Locate the cell with the specified text and output its (x, y) center coordinate. 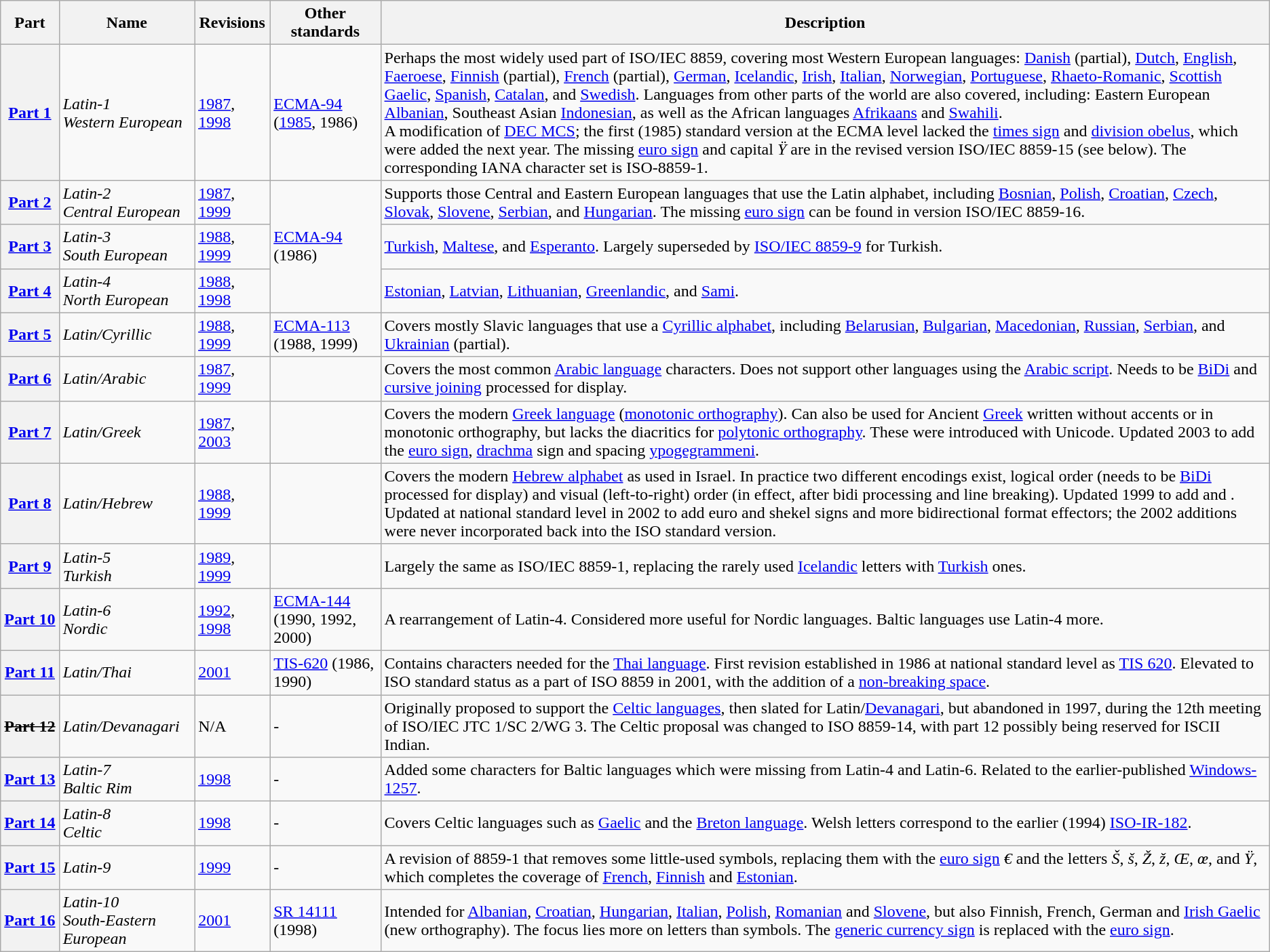
Latin/Thai (126, 673)
Latin-9 (126, 868)
Part 8 (30, 503)
1987, 2003 (232, 432)
Turkish, Maltese, and Esperanto. Largely superseded by ISO/IEC 8859-9 for Turkish. (825, 247)
Part 3 (30, 247)
Latin/Hebrew (126, 503)
Latin-2 Central European (126, 202)
Part 10 (30, 619)
Latin-10 South-Eastern European (126, 921)
Other standards (326, 23)
SR 14111 (1998) (326, 921)
Latin/Arabic (126, 378)
Revisions (232, 23)
Part 14 (30, 823)
Latin-6 Nordic (126, 619)
Latin/Devanagari (126, 726)
Part 2 (30, 202)
Added some characters for Baltic languages which were missing from Latin-4 and Latin-6. Related to the earlier-published Windows-1257. (825, 780)
Part 16 (30, 921)
Latin/Greek (126, 432)
1999 (232, 868)
Part 9 (30, 566)
Part 4 (30, 290)
N/A (232, 726)
Covers mostly Slavic languages that use a Cyrillic alphabet, including Belarusian, Bulgarian, Macedonian, Russian, Serbian, and Ukrainian (partial). (825, 335)
ECMA-113 (1988, 1999) (326, 335)
Covers Celtic languages such as Gaelic and the Breton language. Welsh letters correspond to the earlier (1994) ISO-IR-182. (825, 823)
Latin-1Western European (126, 113)
Part 5 (30, 335)
Latin-7 Baltic Rim (126, 780)
Part 13 (30, 780)
ECMA-94 (1985, 1986) (326, 113)
ECMA-94 (1986) (326, 247)
A rearrangement of Latin-4. Considered more useful for Nordic languages. Baltic languages use Latin-4 more. (825, 619)
1989, 1999 (232, 566)
Estonian, Latvian, Lithuanian, Greenlandic, and Sami. (825, 290)
Part 12 (30, 726)
Part 15 (30, 868)
Name (126, 23)
Largely the same as ISO/IEC 8859-1, replacing the rarely used Icelandic letters with Turkish ones. (825, 566)
Latin-8 Celtic (126, 823)
Latin/Cyrillic (126, 335)
Part 6 (30, 378)
Part 11 (30, 673)
1992, 1998 (232, 619)
1988, 1998 (232, 290)
Latin-3South European (126, 247)
Part 1 (30, 113)
Part (30, 23)
TIS-620 (1986, 1990) (326, 673)
Part 7 (30, 432)
ECMA-144 (1990, 1992, 2000) (326, 619)
Description (825, 23)
Latin-4North European (126, 290)
1987, 1998 (232, 113)
Latin-5Turkish (126, 566)
